Identify which cell holds the provided text, then report its [x, y] central coordinate. 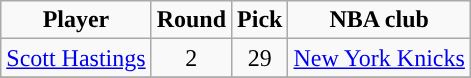
Scott Hastings [76, 58]
NBA club [379, 20]
29 [260, 58]
New York Knicks [379, 58]
2 [191, 58]
Round [191, 20]
Player [76, 20]
Pick [260, 20]
